Pinpoint the cell where the given text exists, returning its (x, y) midpoint coordinate. 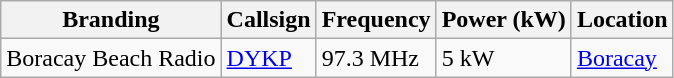
97.3 MHz (376, 58)
Branding (111, 20)
Boracay (622, 58)
Boracay Beach Radio (111, 58)
5 kW (504, 58)
Power (kW) (504, 20)
Location (622, 20)
Callsign (268, 20)
DYKP (268, 58)
Frequency (376, 20)
